Pinpoint the cell where the given text exists, returning its [x, y] midpoint coordinate. 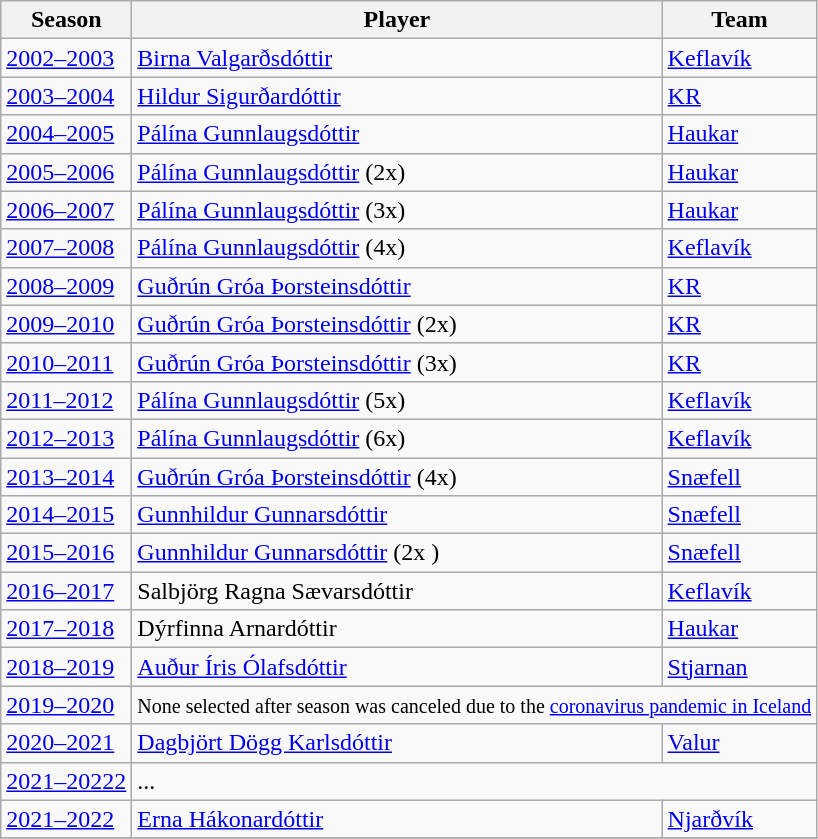
Season [66, 20]
Gunnhildur Gunnarsdóttir [397, 515]
Team [740, 20]
Auður Íris Ólafsdóttir [397, 667]
Guðrún Gróa Þorsteinsdóttir (3x) [397, 362]
2015–2016 [66, 553]
2002–2003 [66, 58]
2009–2010 [66, 324]
2005–2006 [66, 172]
2006–2007 [66, 210]
Pálína Gunnlaugsdóttir (6x) [397, 438]
Erna Hákonardóttir [397, 819]
Njarðvík [740, 819]
2004–2005 [66, 134]
Birna Valgarðsdóttir [397, 58]
2021–2022 [66, 819]
Pálína Gunnlaugsdóttir (3x) [397, 210]
Valur [740, 743]
Gunnhildur Gunnarsdóttir (2x ) [397, 553]
Stjarnan [740, 667]
None selected after season was canceled due to the coronavirus pandemic in Iceland [474, 705]
Pálína Gunnlaugsdóttir (4x) [397, 248]
2019–2020 [66, 705]
2016–2017 [66, 591]
Pálína Gunnlaugsdóttir (2x) [397, 172]
Pálína Gunnlaugsdóttir (5x) [397, 400]
2021–20222 [66, 781]
2020–2021 [66, 743]
... [474, 781]
2012–2013 [66, 438]
2018–2019 [66, 667]
Player [397, 20]
2011–2012 [66, 400]
2007–2008 [66, 248]
2017–2018 [66, 629]
Guðrún Gróa Þorsteinsdóttir [397, 286]
Salbjörg Ragna Sævarsdóttir [397, 591]
Guðrún Gróa Þorsteinsdóttir (4x) [397, 477]
Guðrún Gróa Þorsteinsdóttir (2x) [397, 324]
2014–2015 [66, 515]
2013–2014 [66, 477]
2003–2004 [66, 96]
Hildur Sigurðardóttir [397, 96]
Dýrfinna Arnardóttir [397, 629]
Dagbjört Dögg Karlsdóttir [397, 743]
Pálína Gunnlaugsdóttir [397, 134]
2010–2011 [66, 362]
2008–2009 [66, 286]
